Detect which cell encompasses the target text, then output its [x, y] center coordinate. 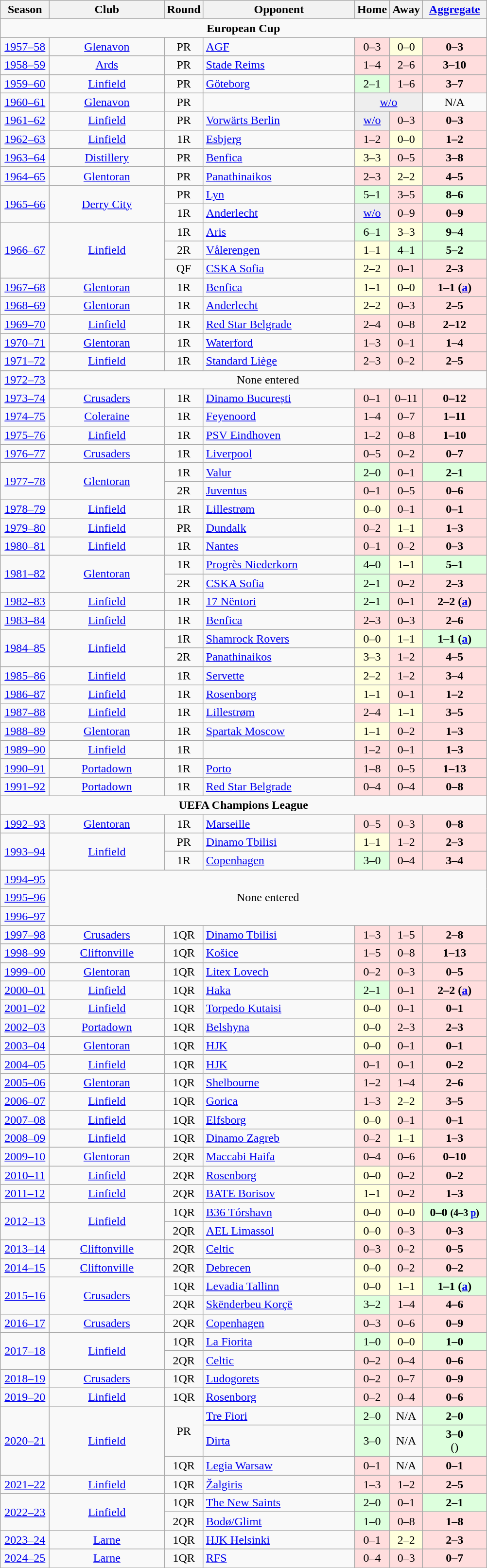
3–2 [372, 1305]
1967–68 [25, 287]
Lyn [279, 194]
Opponent [279, 10]
2007–08 [25, 1119]
Vålerengen [279, 250]
Gorica [279, 1101]
Liverpool [279, 453]
Bodø/Glimt [279, 1521]
1986–87 [25, 694]
Žalgiris [279, 1484]
2016–17 [25, 1323]
Dinamo București [279, 398]
3–8 [455, 157]
1966–67 [25, 250]
Nantes [279, 546]
1972–73 [25, 380]
9–4 [455, 232]
Litex Lovech [279, 972]
1998–99 [25, 953]
1968–69 [25, 306]
1995–96 [25, 898]
2020–21 [25, 1441]
Esbjerg [279, 139]
Vorwärts Berlin [279, 121]
Season [25, 10]
Juventus [279, 490]
0–0 (4–3 p) [455, 1212]
Coleraine [107, 417]
2012–13 [25, 1221]
2011–12 [25, 1194]
QF [184, 269]
4–0 [372, 565]
1985–86 [25, 676]
2023–24 [25, 1540]
2–8 [455, 935]
Club [107, 10]
European Cup [243, 28]
Feyenoord [279, 417]
Tre Fiori [279, 1416]
0–12 [455, 398]
RFS [279, 1558]
2002–03 [25, 1027]
Waterford [279, 343]
1999–00 [25, 972]
5–2 [455, 250]
Porto [279, 768]
1959–60 [25, 84]
B36 Tórshavn [279, 1212]
2008–09 [25, 1138]
Aris [279, 232]
2019–20 [25, 1397]
1962–63 [25, 139]
1957–58 [25, 47]
Ards [107, 65]
1973–74 [25, 398]
Away [406, 10]
1993–94 [25, 852]
1971–72 [25, 361]
Round [184, 10]
1983–84 [25, 620]
1980–81 [25, 546]
1–11 [455, 417]
3–7 [455, 84]
1997–98 [25, 935]
2006–07 [25, 1101]
1–10 [455, 435]
8–6 [455, 194]
1961–62 [25, 121]
4–6 [455, 1305]
Shamrock Rovers [279, 639]
1965–66 [25, 204]
Dirta [279, 1441]
BATE Borisov [279, 1194]
The New Saints [279, 1503]
Ludogorets [279, 1378]
Haka [279, 990]
1981–82 [25, 574]
1987–88 [25, 713]
2014–15 [25, 1268]
1963–64 [25, 157]
1994–95 [25, 879]
1970–71 [25, 343]
2009–10 [25, 1157]
2–12 [455, 324]
2021–22 [25, 1484]
2004–05 [25, 1064]
1982–83 [25, 602]
Dundalk [279, 527]
Marseille [279, 824]
2017–18 [25, 1351]
1990–91 [25, 768]
Derry City [107, 204]
Spartak Moscow [279, 731]
3–10 [455, 65]
Skënderbeu Korçë [279, 1305]
Home [372, 10]
0–10 [455, 1157]
Elfsborg [279, 1119]
1992–93 [25, 824]
Maccabi Haifa [279, 1157]
2022–23 [25, 1512]
1991–92 [25, 786]
1964–65 [25, 176]
1958–59 [25, 65]
2000–01 [25, 990]
Levadia Tallinn [279, 1286]
1978–79 [25, 509]
3–0() [455, 1441]
HJK Helsinki [279, 1540]
2018–19 [25, 1378]
2005–06 [25, 1082]
Aggregate [455, 10]
1974–75 [25, 417]
2013–14 [25, 1249]
2001–02 [25, 1009]
Shelbourne [279, 1082]
2015–16 [25, 1295]
Debrecen [279, 1268]
Dinamo Zagreb [279, 1138]
2010–11 [25, 1175]
Standard Liège [279, 361]
6–1 [372, 232]
17 Nëntori [279, 602]
1–6 [406, 84]
2003–04 [25, 1045]
2024–25 [25, 1558]
La Fiorita [279, 1342]
Stade Reims [279, 65]
Progrès Niederkorn [279, 565]
AGF [279, 47]
1989–90 [25, 749]
1960–61 [25, 102]
Distillery [107, 157]
1979–80 [25, 527]
Valur [279, 472]
Legia Warsaw [279, 1466]
UEFA Champions League [243, 805]
Belshyna [279, 1027]
1969–70 [25, 324]
Košice [279, 953]
AEL Limassol [279, 1231]
0–11 [406, 398]
Torpedo Kutaisi [279, 1009]
PSV Eindhoven [279, 435]
1976–77 [25, 453]
Göteborg [279, 84]
4–1 [406, 250]
1996–97 [25, 916]
Servette [279, 676]
1977–78 [25, 481]
1975–76 [25, 435]
1988–89 [25, 731]
1984–85 [25, 648]
